Determine the (x, y) coordinate at the center of the cell enclosing the given text.  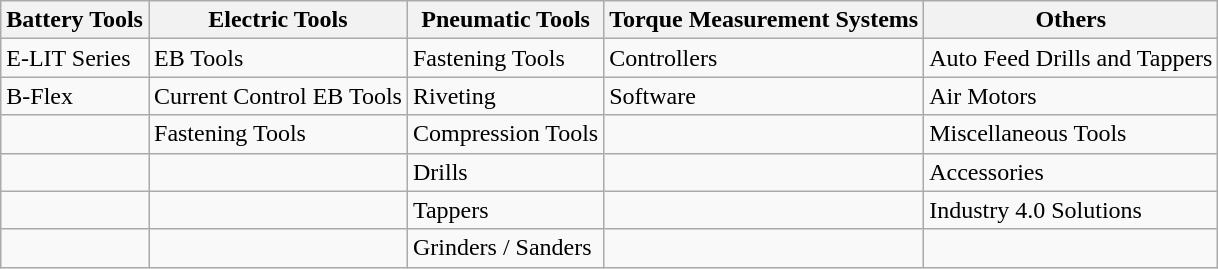
EB Tools (278, 58)
Battery Tools (75, 20)
Drills (505, 172)
Pneumatic Tools (505, 20)
Others (1071, 20)
Torque Measurement Systems (764, 20)
Accessories (1071, 172)
Compression Tools (505, 134)
Grinders / Sanders (505, 248)
E-LIT Series (75, 58)
Riveting (505, 96)
Tappers (505, 210)
Electric Tools (278, 20)
Auto Feed Drills and Tappers (1071, 58)
Controllers (764, 58)
Miscellaneous Tools (1071, 134)
Industry 4.0 Solutions (1071, 210)
Current Control EB Tools (278, 96)
Software (764, 96)
B-Flex (75, 96)
Air Motors (1071, 96)
